From the cell containing the given text, extract its center point as (X, Y) coordinate. 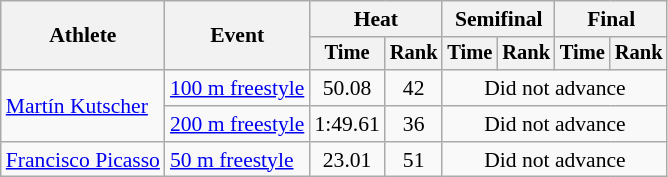
1:49.61 (346, 124)
Heat (376, 19)
Event (237, 36)
200 m freestyle (237, 124)
Athlete (83, 36)
Martín Kutscher (83, 106)
100 m freestyle (237, 88)
36 (414, 124)
42 (414, 88)
Final (611, 19)
Semifinal (498, 19)
50.08 (346, 88)
